Detect which cell encompasses the target text, then output its (x, y) center coordinate. 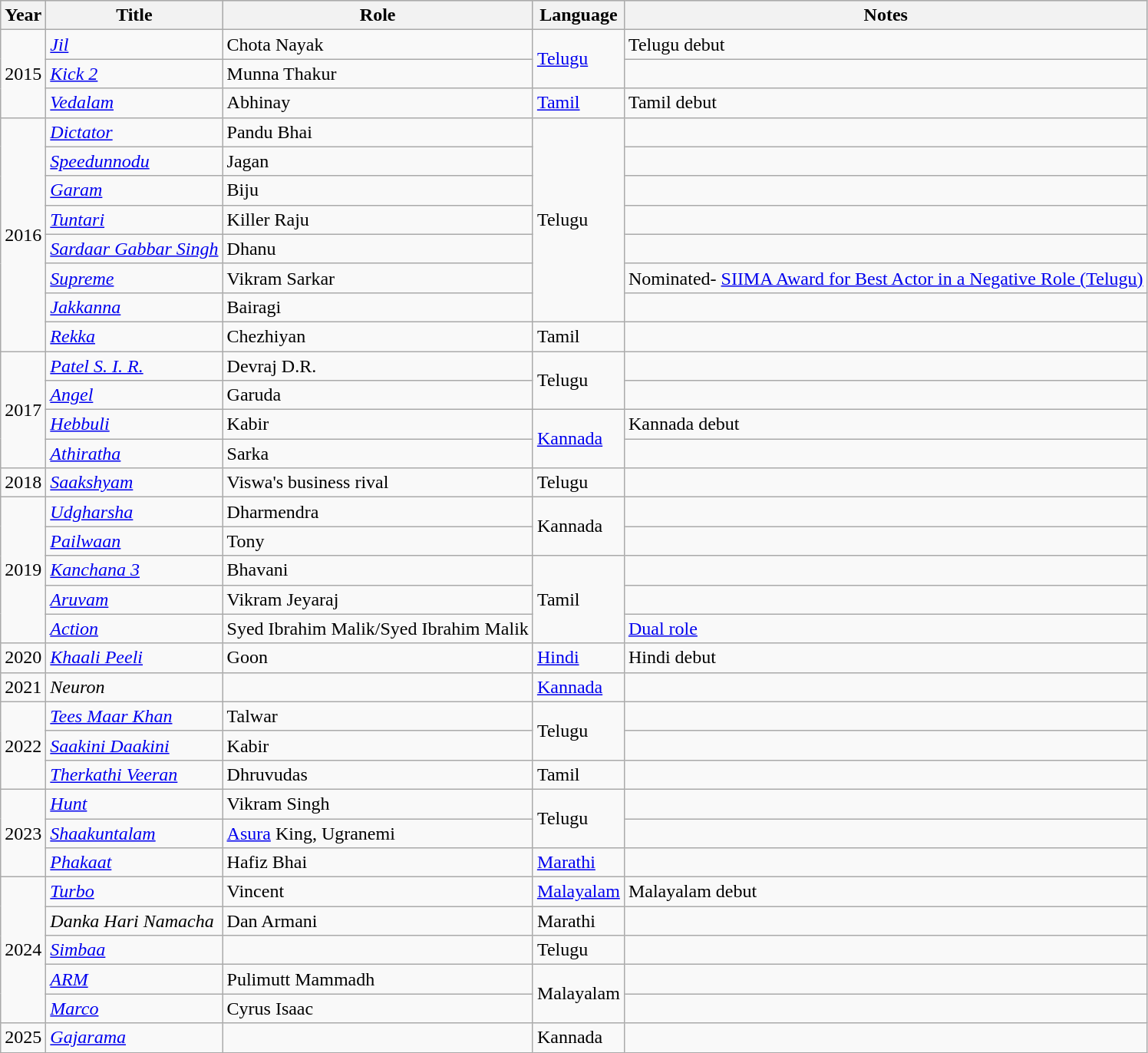
Hunt (134, 804)
Dictator (134, 132)
Marco (134, 1008)
2020 (23, 658)
Jakkanna (134, 307)
Munna Thakur (378, 74)
Vikram Jeyaraj (378, 599)
Jagan (378, 161)
Simbaa (134, 950)
Rekka (134, 336)
2024 (23, 950)
Neuron (134, 687)
Year (23, 15)
Telugu debut (886, 45)
Garam (134, 190)
Vikram Singh (378, 804)
Dual role (886, 629)
2016 (23, 234)
Kannada debut (886, 424)
Speedunnodu (134, 161)
Viswa's business rival (378, 483)
Tuntari (134, 220)
2019 (23, 570)
Bairagi (378, 307)
Turbo (134, 892)
Title (134, 15)
Cyrus Isaac (378, 1008)
Biju (378, 190)
Malayalam debut (886, 892)
Angel (134, 395)
Dhanu (378, 249)
Hindi (579, 658)
Garuda (378, 395)
Talwar (378, 716)
Vikram Sarkar (378, 278)
Asura King, Ugranemi (378, 833)
2023 (23, 833)
Tees Maar Khan (134, 716)
Tamil debut (886, 103)
Patel S. I. R. (134, 366)
Dan Armani (378, 921)
2022 (23, 745)
Action (134, 629)
Devraj D.R. (378, 366)
Nominated- SIIMA Award for Best Actor in a Negative Role (Telugu) (886, 278)
Vincent (378, 892)
Chezhiyan (378, 336)
Therkathi Veeran (134, 774)
Tony (378, 541)
Pandu Bhai (378, 132)
Sarka (378, 454)
Hindi debut (886, 658)
Dhruvudas (378, 774)
2025 (23, 1038)
Hafiz Bhai (378, 863)
Danka Hari Namacha (134, 921)
Kick 2 (134, 74)
Khaali Peeli (134, 658)
Pailwaan (134, 541)
Notes (886, 15)
Syed Ibrahim Malik/Syed Ibrahim Malik (378, 629)
2015 (23, 74)
Dharmendra (378, 512)
Aruvam (134, 599)
Chota Nayak (378, 45)
Shaakuntalam (134, 833)
2017 (23, 410)
Language (579, 15)
Bhavani (378, 570)
Udgharsha (134, 512)
Goon (378, 658)
Saakini Daakini (134, 745)
Hebbuli (134, 424)
2021 (23, 687)
ARM (134, 979)
Jil (134, 45)
Sardaar Gabbar Singh (134, 249)
Vedalam (134, 103)
Killer Raju (378, 220)
Phakaat (134, 863)
2018 (23, 483)
Abhinay (378, 103)
Role (378, 15)
Saakshyam (134, 483)
Athiratha (134, 454)
Pulimutt Mammadh (378, 979)
Gajarama (134, 1038)
Supreme (134, 278)
Kanchana 3 (134, 570)
